Detect which cell encompasses the target text, then output its [X, Y] center coordinate. 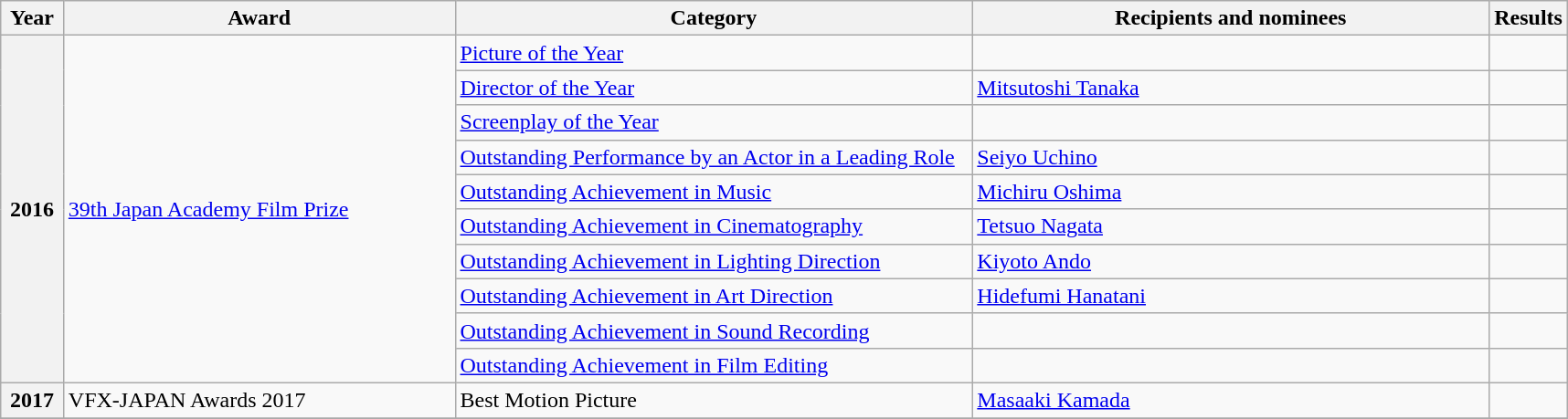
Category [714, 18]
Best Motion Picture [714, 400]
Director of the Year [714, 88]
Outstanding Achievement in Sound Recording [714, 330]
Screenplay of the Year [714, 122]
Seiyo Uchino [1231, 157]
VFX-JAPAN Awards 2017 [260, 400]
Recipients and nominees [1231, 18]
Outstanding Performance by an Actor in a Leading Role [714, 157]
Award [260, 18]
Picture of the Year [714, 53]
Kiyoto Ando [1231, 261]
2017 [33, 400]
Outstanding Achievement in Art Direction [714, 296]
Masaaki Kamada [1231, 400]
Outstanding Achievement in Music [714, 192]
Michiru Oshima [1231, 192]
Outstanding Achievement in Film Editing [714, 365]
Results [1529, 18]
Mitsutoshi Tanaka [1231, 88]
Outstanding Achievement in Cinematography [714, 226]
Tetsuo Nagata [1231, 226]
2016 [33, 210]
Year [33, 18]
Outstanding Achievement in Lighting Direction [714, 261]
Hidefumi Hanatani [1231, 296]
39th Japan Academy Film Prize [260, 210]
